Search for the cell housing the specified text and yield its (x, y) center coordinate. 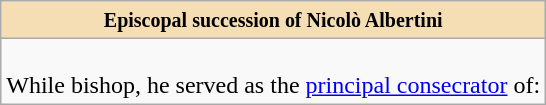
Episcopal succession of Nicolò Albertini (274, 20)
While bishop, he served as the principal consecrator of: (274, 72)
